Return the (x, y) coordinate for the center point of the cell that contains the specified text.  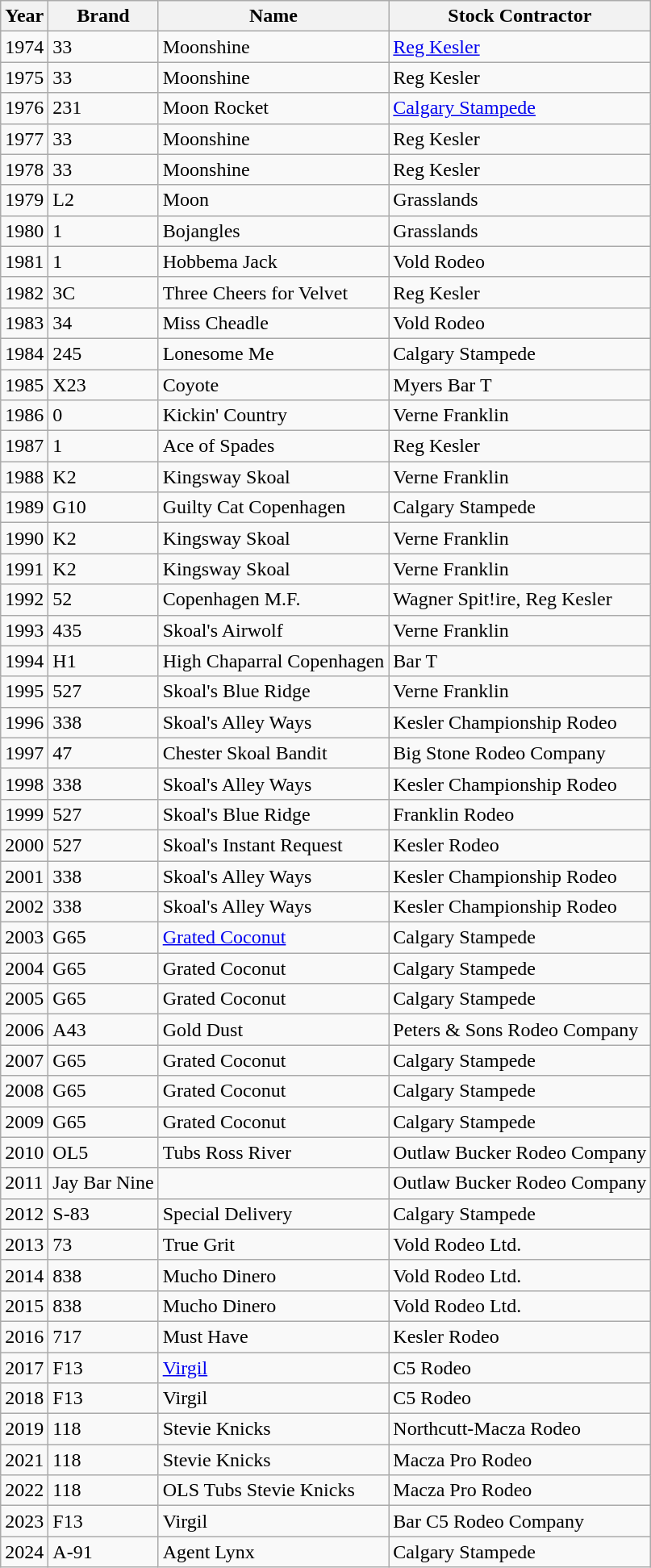
Gold Dust (273, 1030)
1986 (24, 416)
1976 (24, 108)
1984 (24, 353)
34 (103, 323)
73 (103, 1244)
Myers Bar T (520, 385)
X23 (103, 385)
245 (103, 353)
Moon Rocket (273, 108)
2017 (24, 1368)
52 (103, 600)
L2 (103, 200)
2002 (24, 907)
1991 (24, 569)
True Grit (273, 1244)
Big Stone Rodeo Company (520, 753)
Brand (103, 16)
1974 (24, 47)
2005 (24, 999)
OL5 (103, 1152)
1995 (24, 692)
Moon (273, 200)
S-83 (103, 1214)
Skoal's Instant Request (273, 845)
2010 (24, 1152)
High Chaparral Copenhagen (273, 661)
0 (103, 416)
Chester Skoal Bandit (273, 753)
G10 (103, 508)
2008 (24, 1091)
1978 (24, 169)
1985 (24, 385)
OLS Tubs Stevie Knicks (273, 1491)
2016 (24, 1336)
Name (273, 16)
1989 (24, 508)
1981 (24, 261)
2023 (24, 1521)
Special Delivery (273, 1214)
Stock Contractor (520, 16)
2003 (24, 938)
1998 (24, 784)
Ace of Spades (273, 446)
1992 (24, 600)
Tubs Ross River (273, 1152)
1982 (24, 292)
1996 (24, 722)
1990 (24, 538)
H1 (103, 661)
2014 (24, 1275)
2000 (24, 845)
2015 (24, 1306)
3C (103, 292)
Year (24, 16)
231 (103, 108)
2013 (24, 1244)
2001 (24, 876)
Lonesome Me (273, 353)
2011 (24, 1183)
Franklin Rodeo (520, 814)
Bojangles (273, 231)
2019 (24, 1429)
Bar T (520, 661)
A-91 (103, 1552)
1988 (24, 477)
1979 (24, 200)
1987 (24, 446)
2018 (24, 1399)
2022 (24, 1491)
A43 (103, 1030)
Hobbema Jack (273, 261)
2012 (24, 1214)
Miss Cheadle (273, 323)
2009 (24, 1122)
2007 (24, 1060)
Peters & Sons Rodeo Company (520, 1030)
Coyote (273, 385)
Jay Bar Nine (103, 1183)
Kickin' Country (273, 416)
Three Cheers for Velvet (273, 292)
1983 (24, 323)
Must Have (273, 1336)
Northcutt-Macza Rodeo (520, 1429)
2006 (24, 1030)
Wagner Spit!ire, Reg Kesler (520, 600)
2024 (24, 1552)
717 (103, 1336)
1993 (24, 630)
1997 (24, 753)
47 (103, 753)
Copenhagen M.F. (273, 600)
Guilty Cat Copenhagen (273, 508)
435 (103, 630)
1980 (24, 231)
2021 (24, 1460)
Skoal's Airwolf (273, 630)
Bar C5 Rodeo Company (520, 1521)
1999 (24, 814)
Agent Lynx (273, 1552)
1977 (24, 139)
1975 (24, 77)
2004 (24, 968)
1994 (24, 661)
